Provide the (x, y) coordinate of the cell's center where the given text is located.  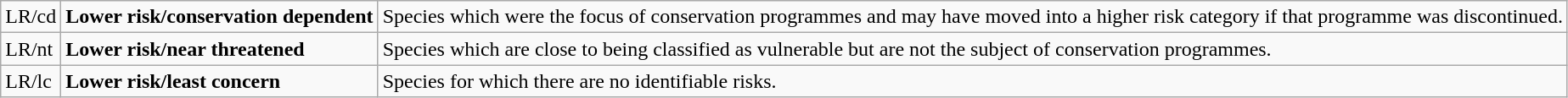
Lower risk/conservation dependent (219, 17)
Species for which there are no identifiable risks. (973, 81)
LR/cd (31, 17)
LR/lc (31, 81)
Lower risk/least concern (219, 81)
LR/nt (31, 49)
Species which are close to being classified as vulnerable but are not the subject of conservation programmes. (973, 49)
Lower risk/near threatened (219, 49)
Species which were the focus of conservation programmes and may have moved into a higher risk category if that programme was discontinued. (973, 17)
